From the cell containing the given text, extract its center point as [x, y] coordinate. 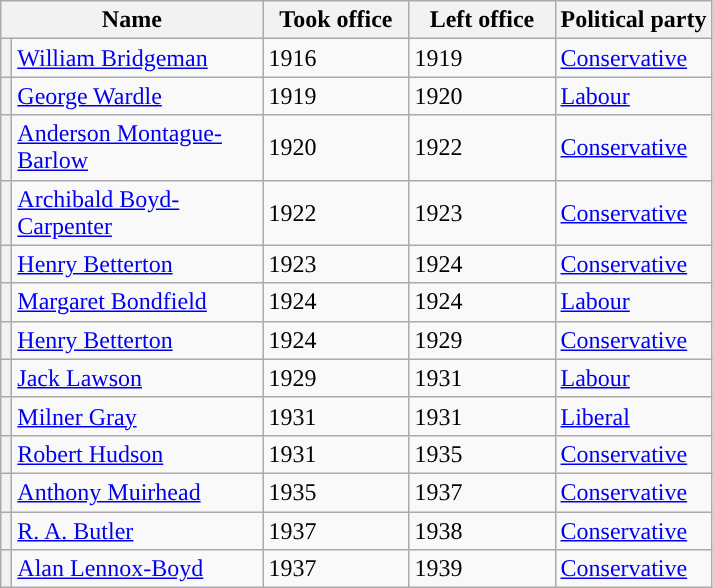
George Wardle [138, 96]
Took office [336, 20]
Anderson Montague-Barlow [138, 148]
Robert Hudson [138, 454]
1939 [482, 569]
Archibald Boyd-Carpenter [138, 212]
Liberal [634, 416]
Jack Lawson [138, 378]
1938 [482, 531]
Margaret Bondfield [138, 302]
Milner Gray [138, 416]
Political party [634, 20]
Name [132, 20]
R. A. Butler [138, 531]
Anthony Muirhead [138, 492]
Left office [482, 20]
1916 [336, 58]
William Bridgeman [138, 58]
Alan Lennox-Boyd [138, 569]
